Scan for the cell matching the given text and deliver its [X, Y] coordinate at center. 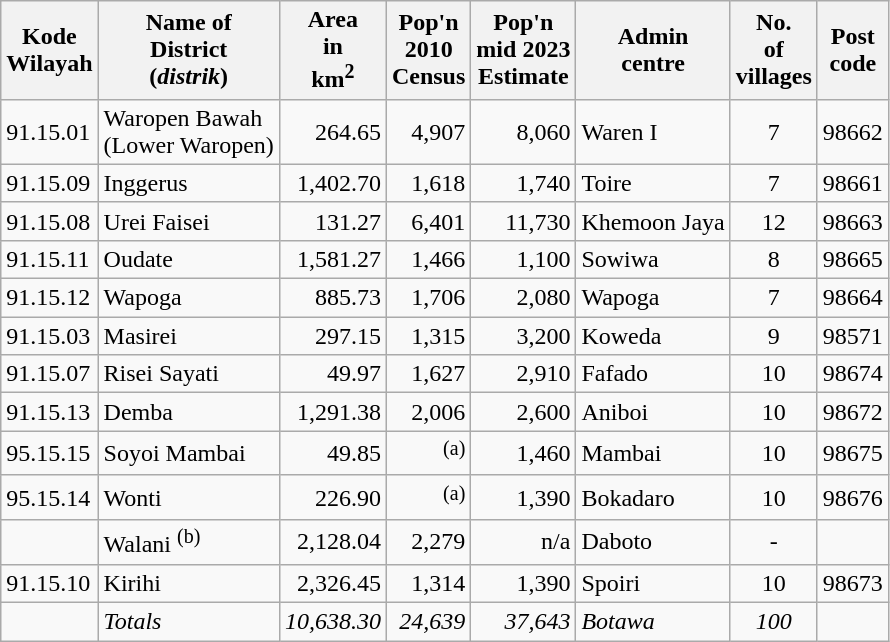
49.97 [332, 374]
Khemoon Jaya [653, 221]
11,730 [524, 221]
Areain km2 [332, 50]
91.15.12 [50, 298]
3,200 [524, 336]
Demba [188, 412]
98661 [852, 183]
297.15 [332, 336]
Postcode [852, 50]
Kirihi [188, 583]
Botawa [653, 622]
131.27 [332, 221]
Waropen Bawah (Lower Waropen) [188, 132]
91.15.10 [50, 583]
Toire [653, 183]
2,279 [428, 542]
98675 [852, 454]
8 [774, 259]
Oudate [188, 259]
Mambai [653, 454]
226.90 [332, 498]
24,639 [428, 622]
12 [774, 221]
98571 [852, 336]
1,581.27 [332, 259]
1,314 [428, 583]
100 [774, 622]
1,466 [428, 259]
Risei Sayati [188, 374]
Inggerus [188, 183]
98663 [852, 221]
10,638.30 [332, 622]
1,706 [428, 298]
1,740 [524, 183]
2,910 [524, 374]
2,600 [524, 412]
Urei Faisei [188, 221]
Masirei [188, 336]
95.15.14 [50, 498]
Pop'n mid 2023 Estimate [524, 50]
n/a [524, 542]
4,907 [428, 132]
Fafado [653, 374]
98672 [852, 412]
9 [774, 336]
Spoiri [653, 583]
Daboto [653, 542]
Koweda [653, 336]
91.15.13 [50, 412]
2,326.45 [332, 583]
1,315 [428, 336]
2,080 [524, 298]
885.73 [332, 298]
Soyoi Mambai [188, 454]
Wonti [188, 498]
91.15.09 [50, 183]
Sowiwa [653, 259]
264.65 [332, 132]
1,291.38 [332, 412]
98674 [852, 374]
2,128.04 [332, 542]
91.15.01 [50, 132]
2,006 [428, 412]
1,460 [524, 454]
Pop'n 2010Census [428, 50]
1,627 [428, 374]
- [774, 542]
6,401 [428, 221]
8,060 [524, 132]
91.15.08 [50, 221]
No.ofvillages [774, 50]
91.15.07 [50, 374]
91.15.11 [50, 259]
Aniboi [653, 412]
1,618 [428, 183]
98664 [852, 298]
98662 [852, 132]
Admincentre [653, 50]
1,100 [524, 259]
98673 [852, 583]
Kode Wilayah [50, 50]
37,643 [524, 622]
98665 [852, 259]
Bokadaro [653, 498]
Totals [188, 622]
1,402.70 [332, 183]
91.15.03 [50, 336]
98676 [852, 498]
Walani (b) [188, 542]
Name of District (distrik) [188, 50]
Waren I [653, 132]
95.15.15 [50, 454]
49.85 [332, 454]
